Output the [x, y] coordinate of the center of the cell containing the given text.  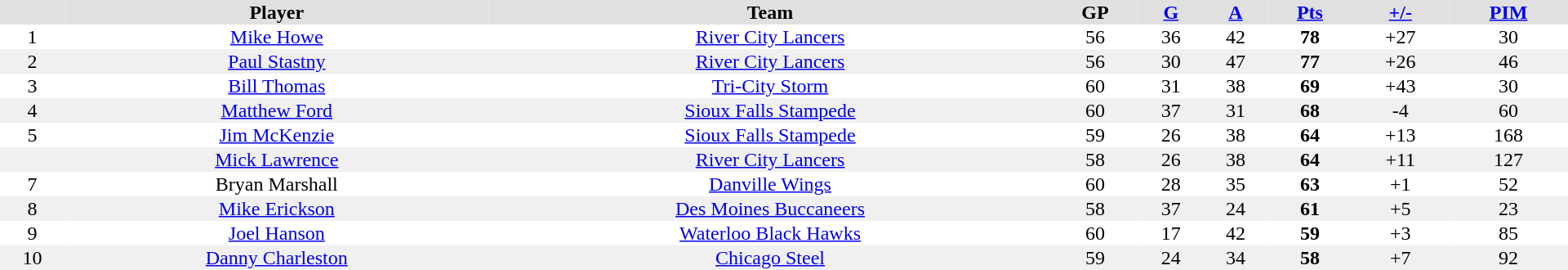
1 [33, 37]
68 [1310, 110]
52 [1508, 184]
4 [33, 110]
+5 [1400, 209]
Mick Lawrence [276, 160]
127 [1508, 160]
Bill Thomas [276, 86]
35 [1235, 184]
+1 [1400, 184]
17 [1171, 233]
63 [1310, 184]
3 [33, 86]
2 [33, 61]
+26 [1400, 61]
-4 [1400, 110]
+43 [1400, 86]
23 [1508, 209]
77 [1310, 61]
28 [1171, 184]
Joel Hanson [276, 233]
+/- [1400, 12]
G [1171, 12]
+27 [1400, 37]
10 [33, 258]
A [1235, 12]
Paul Stastny [276, 61]
168 [1508, 135]
PIM [1508, 12]
+3 [1400, 233]
5 [33, 135]
8 [33, 209]
Chicago Steel [769, 258]
Team [769, 12]
46 [1508, 61]
Tri-City Storm [769, 86]
Danville Wings [769, 184]
61 [1310, 209]
Des Moines Buccaneers [769, 209]
69 [1310, 86]
Mike Erickson [276, 209]
Mike Howe [276, 37]
Pts [1310, 12]
47 [1235, 61]
85 [1508, 233]
92 [1508, 258]
Matthew Ford [276, 110]
7 [33, 184]
Danny Charleston [276, 258]
GP [1096, 12]
+11 [1400, 160]
34 [1235, 258]
Jim McKenzie [276, 135]
Player [276, 12]
78 [1310, 37]
9 [33, 233]
+13 [1400, 135]
Bryan Marshall [276, 184]
36 [1171, 37]
Waterloo Black Hawks [769, 233]
+7 [1400, 258]
